From the cell containing the given text, extract its center point as [X, Y] coordinate. 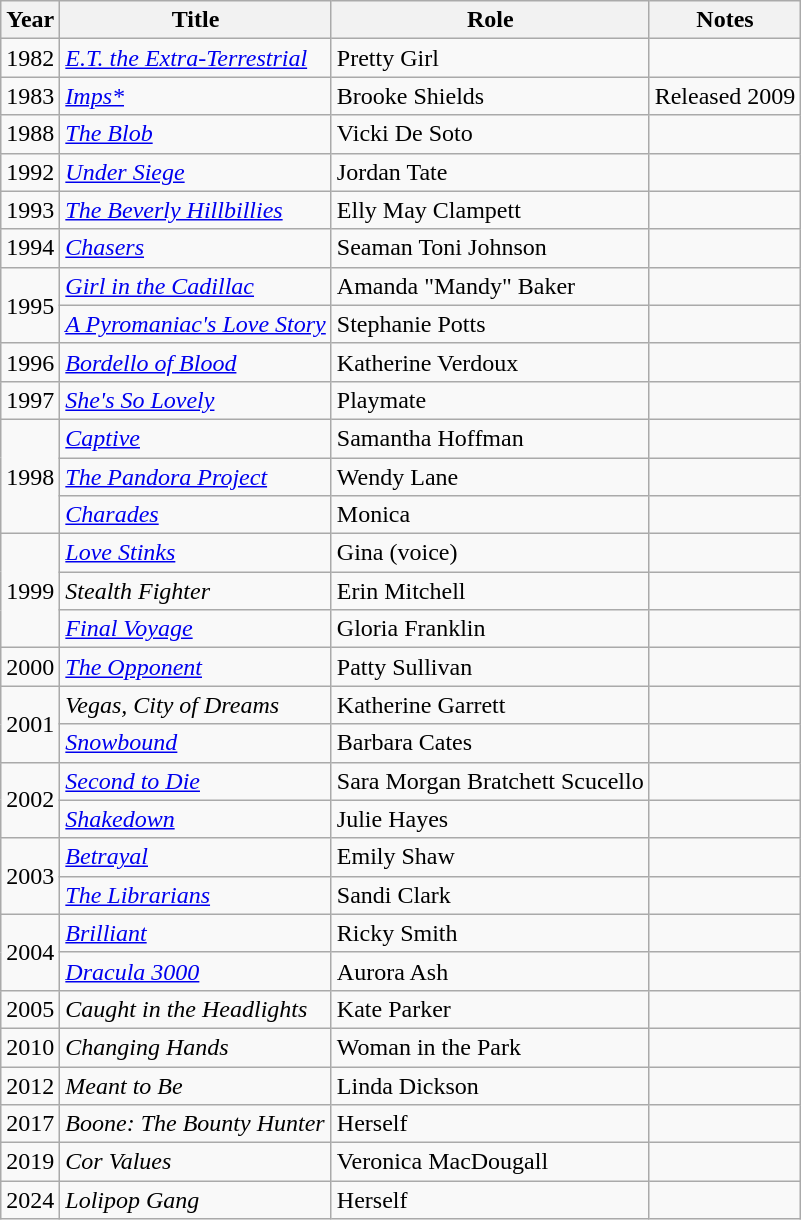
2017 [30, 1124]
1992 [30, 172]
1997 [30, 400]
2004 [30, 952]
2002 [30, 800]
Stephanie Potts [490, 324]
Patty Sullivan [490, 667]
The Opponent [196, 667]
Final Voyage [196, 629]
Notes [725, 20]
Gloria Franklin [490, 629]
Julie Hayes [490, 819]
Under Siege [196, 172]
Pretty Girl [490, 58]
Gina (voice) [490, 553]
Woman in the Park [490, 1047]
Changing Hands [196, 1047]
Stealth Fighter [196, 591]
2024 [30, 1200]
Captive [196, 438]
Bordello of Blood [196, 362]
1983 [30, 96]
2005 [30, 1009]
Playmate [490, 400]
A Pyromaniac's Love Story [196, 324]
Emily Shaw [490, 857]
2010 [30, 1047]
Wendy Lane [490, 477]
Meant to Be [196, 1085]
1993 [30, 210]
Released 2009 [725, 96]
1999 [30, 591]
Veronica MacDougall [490, 1162]
Jordan Tate [490, 172]
Barbara Cates [490, 743]
1996 [30, 362]
Sara Morgan Bratchett Scucello [490, 781]
1998 [30, 476]
Girl in the Cadillac [196, 286]
Cor Values [196, 1162]
The Librarians [196, 895]
Aurora Ash [490, 971]
Brilliant [196, 933]
Katherine Garrett [490, 705]
2000 [30, 667]
Snowbound [196, 743]
Vegas, City of Dreams [196, 705]
Vicki De Soto [490, 134]
The Pandora Project [196, 477]
Amanda "Mandy" Baker [490, 286]
2001 [30, 724]
Sandi Clark [490, 895]
Chasers [196, 248]
1988 [30, 134]
Imps* [196, 96]
Shakedown [196, 819]
Katherine Verdoux [490, 362]
E.T. the Extra-Terrestrial [196, 58]
1994 [30, 248]
Dracula 3000 [196, 971]
Brooke Shields [490, 96]
1982 [30, 58]
Samantha Hoffman [490, 438]
Betrayal [196, 857]
Seaman Toni Johnson [490, 248]
Title [196, 20]
2012 [30, 1085]
The Beverly Hillbillies [196, 210]
Caught in the Headlights [196, 1009]
1995 [30, 305]
2003 [30, 876]
Ricky Smith [490, 933]
Second to Die [196, 781]
Monica [490, 515]
Erin Mitchell [490, 591]
Elly May Clampett [490, 210]
2019 [30, 1162]
Year [30, 20]
Lolipop Gang [196, 1200]
The Blob [196, 134]
Kate Parker [490, 1009]
Charades [196, 515]
Boone: The Bounty Hunter [196, 1124]
Role [490, 20]
She's So Lovely [196, 400]
Linda Dickson [490, 1085]
Love Stinks [196, 553]
